Output the (x, y) coordinate of the center of the cell containing the given text.  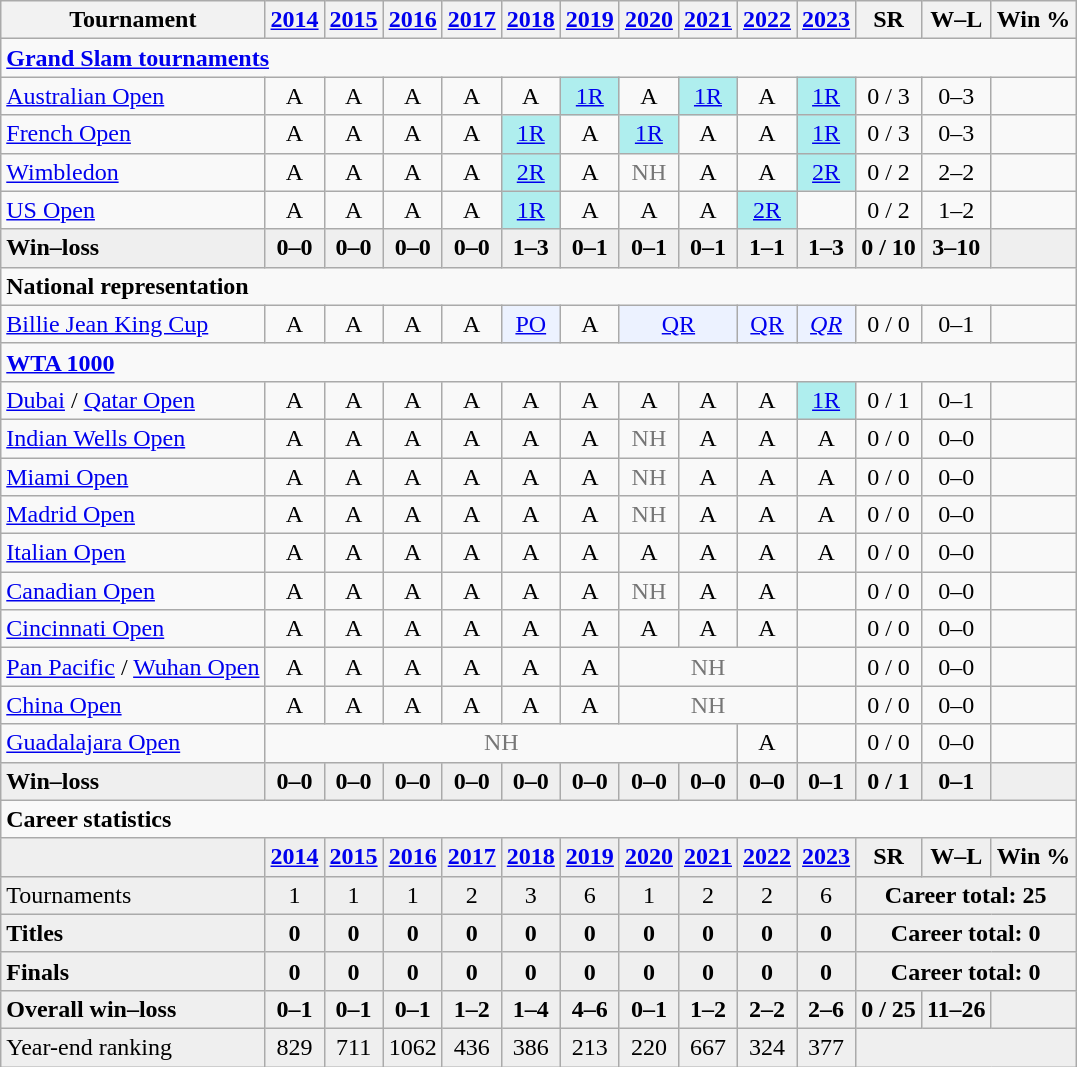
Tournament (133, 20)
Titles (133, 933)
China Open (133, 705)
3 (530, 895)
US Open (133, 210)
Career total: 25 (966, 895)
Billie Jean King Cup (133, 324)
4–6 (590, 1009)
Dubai / Qatar Open (133, 400)
Italian Open (133, 553)
Career statistics (538, 819)
711 (354, 1047)
Guadalajara Open (133, 743)
2–6 (826, 1009)
324 (768, 1047)
Grand Slam tournaments (538, 58)
1062 (412, 1047)
436 (472, 1047)
0 / 25 (889, 1009)
Overall win–loss (133, 1009)
1–1 (768, 248)
213 (590, 1047)
667 (708, 1047)
Indian Wells Open (133, 438)
386 (530, 1047)
Tournaments (133, 895)
Miami Open (133, 477)
Australian Open (133, 96)
0 / 10 (889, 248)
WTA 1000 (538, 362)
Pan Pacific / Wuhan Open (133, 667)
377 (826, 1047)
3–10 (956, 248)
Wimbledon (133, 172)
PO (530, 324)
Year-end ranking (133, 1047)
11–26 (956, 1009)
French Open (133, 134)
Canadian Open (133, 591)
Madrid Open (133, 515)
National representation (538, 286)
1–4 (530, 1009)
Cincinnati Open (133, 629)
Finals (133, 971)
220 (648, 1047)
829 (294, 1047)
